From the cell containing the given text, extract its center point as (x, y) coordinate. 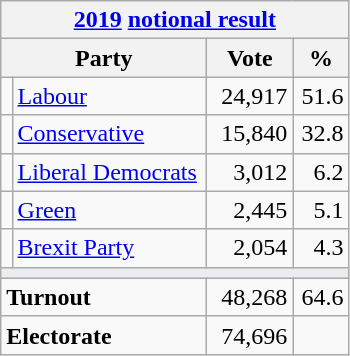
2019 notional result (175, 20)
Electorate (104, 335)
Green (110, 210)
32.8 (321, 134)
64.6 (321, 297)
Liberal Democrats (110, 172)
Brexit Party (110, 248)
2,054 (250, 248)
3,012 (250, 172)
15,840 (250, 134)
% (321, 58)
6.2 (321, 172)
Conservative (110, 134)
2,445 (250, 210)
74,696 (250, 335)
Turnout (104, 297)
5.1 (321, 210)
48,268 (250, 297)
Party (104, 58)
51.6 (321, 96)
Labour (110, 96)
Vote (250, 58)
4.3 (321, 248)
24,917 (250, 96)
